Provide the [X, Y] coordinate of the cell's center where the given text is located.  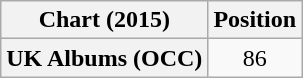
86 [255, 58]
UK Albums (OCC) [104, 58]
Chart (2015) [104, 20]
Position [255, 20]
